Capture the cell that displays the provided text and extract its [x, y] central coordinate. 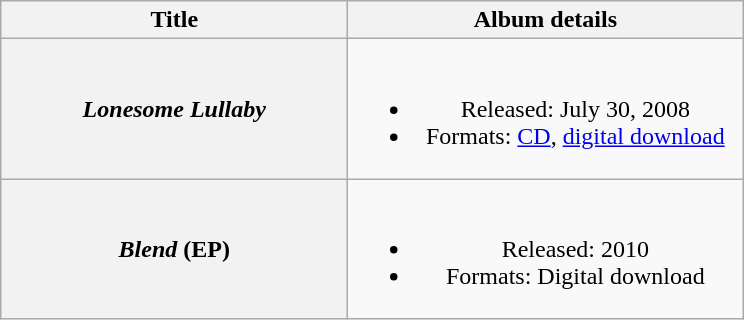
Blend (EP) [174, 249]
Released: 2010Formats: Digital download [546, 249]
Album details [546, 20]
Lonesome Lullaby [174, 109]
Title [174, 20]
Released: July 30, 2008Formats: CD, digital download [546, 109]
